Return the [x, y] coordinate for the center point of the cell that contains the specified text.  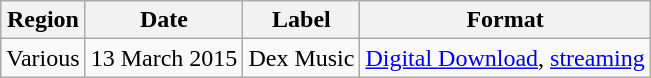
Label [302, 20]
13 March 2015 [164, 58]
Region [43, 20]
Digital Download, streaming [505, 58]
Dex Music [302, 58]
Date [164, 20]
Format [505, 20]
Various [43, 58]
